Determine the [X, Y] coordinate at the center of the cell enclosing the given text.  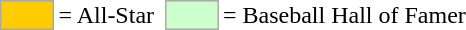
= All-Star [106, 15]
